Search for the cell housing the specified text and yield its [X, Y] center coordinate. 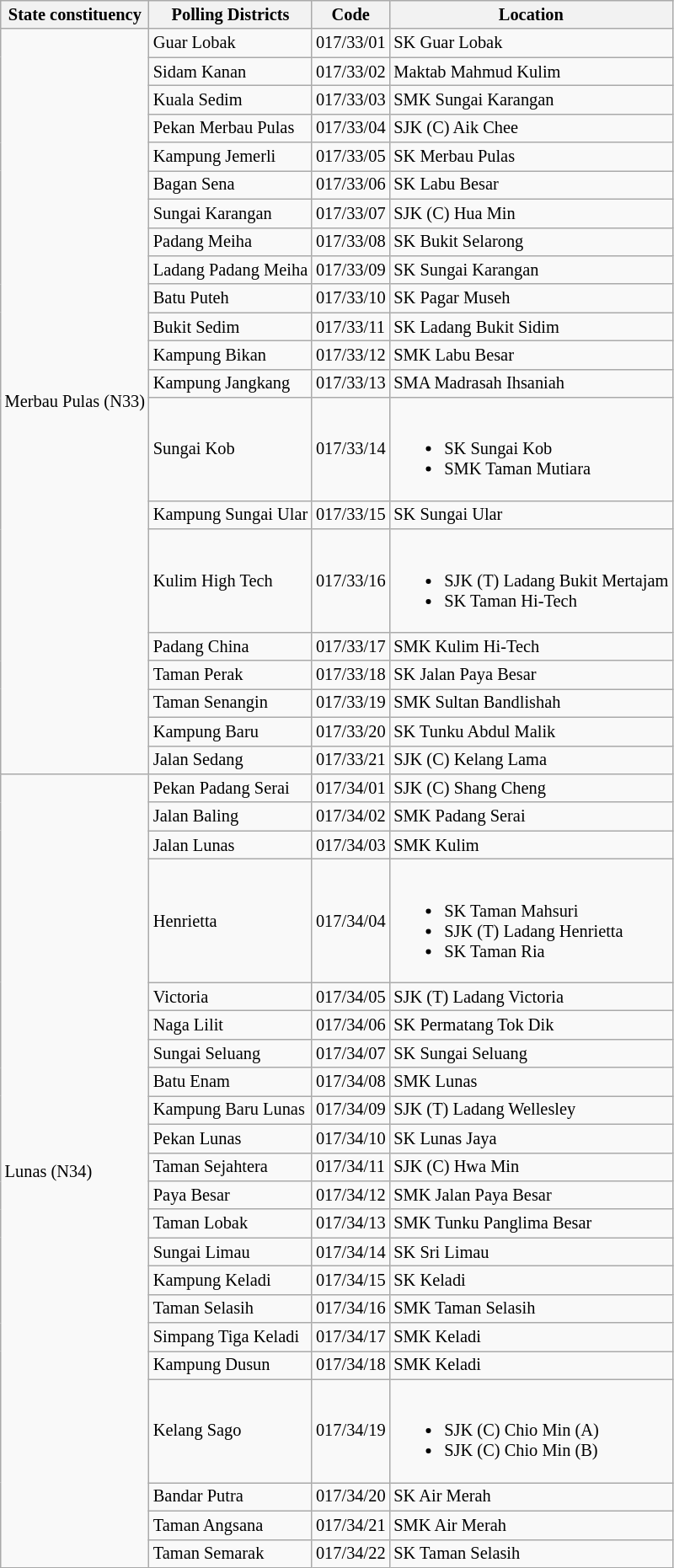
Taman Sejahtera [231, 1167]
Bandar Putra [231, 1496]
017/33/15 [350, 515]
Kampung Jemerli [231, 157]
017/33/19 [350, 703]
017/33/05 [350, 157]
SMK Kulim Hi-Tech [531, 646]
017/33/07 [350, 213]
SMK Air Merah [531, 1525]
SK Tunku Abdul Malik [531, 731]
SK Taman MahsuriSJK (T) Ladang HenriettaSK Taman Ria [531, 920]
Guar Lobak [231, 43]
Bukit Sedim [231, 327]
Padang China [231, 646]
Victoria [231, 997]
017/34/20 [350, 1496]
SK Pagar Museh [531, 298]
Kelang Sago [231, 1431]
Taman Senangin [231, 703]
Simpang Tiga Keladi [231, 1337]
Sungai Seluang [231, 1053]
SK Sri Limau [531, 1252]
Pekan Padang Serai [231, 788]
Kampung Sungai Ular [231, 515]
Maktab Mahmud Kulim [531, 72]
Taman Selasih [231, 1308]
Kampung Dusun [231, 1365]
SK Ladang Bukit Sidim [531, 327]
Merbau Pulas (N33) [75, 401]
SK Bukit Selarong [531, 242]
SMK Jalan Paya Besar [531, 1195]
Bagan Sena [231, 185]
017/33/09 [350, 270]
017/33/13 [350, 383]
017/34/03 [350, 845]
Kuala Sedim [231, 99]
SJK (C) Chio Min (A)SJK (C) Chio Min (B) [531, 1431]
Batu Enam [231, 1082]
017/34/13 [350, 1223]
017/34/21 [350, 1525]
SMK Kulim [531, 845]
SK Permatang Tok Dik [531, 1025]
017/34/22 [350, 1554]
Kampung Baru Lunas [231, 1110]
017/34/10 [350, 1138]
Jalan Lunas [231, 845]
017/33/03 [350, 99]
Kampung Keladi [231, 1280]
SJK (T) Ladang Wellesley [531, 1110]
017/33/14 [350, 449]
SK Sungai Ular [531, 515]
017/34/15 [350, 1280]
Taman Semarak [231, 1554]
SK Guar Lobak [531, 43]
017/34/16 [350, 1308]
017/33/02 [350, 72]
SJK (C) Kelang Lama [531, 760]
Code [350, 14]
SMK Labu Besar [531, 355]
017/33/11 [350, 327]
017/34/06 [350, 1025]
Sungai Karangan [231, 213]
SMK Tunku Panglima Besar [531, 1223]
SK Sungai Seluang [531, 1053]
SJK (T) Ladang Victoria [531, 997]
017/34/04 [350, 920]
017/34/02 [350, 816]
Lunas (N34) [75, 1170]
017/34/08 [350, 1082]
Jalan Sedang [231, 760]
Kulim High Tech [231, 581]
017/34/17 [350, 1337]
017/33/16 [350, 581]
017/34/07 [350, 1053]
SMA Madrasah Ihsaniah [531, 383]
017/34/12 [350, 1195]
017/33/08 [350, 242]
SK Merbau Pulas [531, 157]
SMK Sungai Karangan [531, 99]
SMK Lunas [531, 1082]
Padang Meiha [231, 242]
Kampung Bikan [231, 355]
017/34/11 [350, 1167]
017/34/18 [350, 1365]
SK Taman Selasih [531, 1554]
017/33/20 [350, 731]
017/34/01 [350, 788]
SK Jalan Paya Besar [531, 675]
Batu Puteh [231, 298]
SJK (T) Ladang Bukit MertajamSK Taman Hi-Tech [531, 581]
Taman Perak [231, 675]
SMK Taman Selasih [531, 1308]
State constituency [75, 14]
017/33/04 [350, 128]
SK Keladi [531, 1280]
SMK Sultan Bandlishah [531, 703]
Naga Lilit [231, 1025]
017/34/14 [350, 1252]
017/33/10 [350, 298]
017/34/09 [350, 1110]
Location [531, 14]
SJK (C) Shang Cheng [531, 788]
Taman Lobak [231, 1223]
SJK (C) Hwa Min [531, 1167]
017/33/17 [350, 646]
017/34/19 [350, 1431]
017/33/01 [350, 43]
Sungai Limau [231, 1252]
Sungai Kob [231, 449]
Pekan Lunas [231, 1138]
SMK Padang Serai [531, 816]
017/34/05 [350, 997]
017/33/18 [350, 675]
Taman Angsana [231, 1525]
SK Sungai KobSMK Taman Mutiara [531, 449]
Kampung Baru [231, 731]
Kampung Jangkang [231, 383]
Sidam Kanan [231, 72]
SK Sungai Karangan [531, 270]
Polling Districts [231, 14]
017/33/21 [350, 760]
017/33/06 [350, 185]
SJK (C) Aik Chee [531, 128]
Paya Besar [231, 1195]
SK Lunas Jaya [531, 1138]
Ladang Padang Meiha [231, 270]
Henrietta [231, 920]
Pekan Merbau Pulas [231, 128]
017/33/12 [350, 355]
SJK (C) Hua Min [531, 213]
SK Labu Besar [531, 185]
Jalan Baling [231, 816]
SK Air Merah [531, 1496]
